For the text-containing cell, return its midpoint in [x, y] coordinate format. 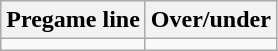
Over/under [210, 20]
Pregame line [74, 20]
